Return (x, y) of the center of cell containing provided text 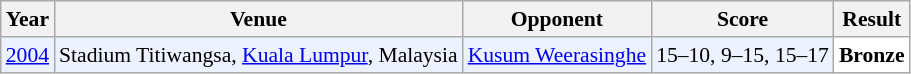
Bronze (872, 55)
2004 (28, 55)
Result (872, 19)
Venue (258, 19)
Stadium Titiwangsa, Kuala Lumpur, Malaysia (258, 55)
Kusum Weerasinghe (557, 55)
Opponent (557, 19)
15–10, 9–15, 15–17 (742, 55)
Year (28, 19)
Score (742, 19)
